Provide the [x, y] coordinate of the cell's center where the given text is located.  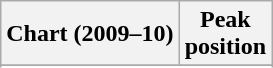
Peak position [225, 34]
Chart (2009–10) [90, 34]
